Return the (x, y) coordinate for the center point of the cell that contains the specified text.  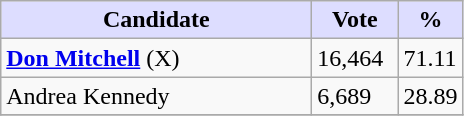
16,464 (355, 58)
28.89 (430, 96)
71.11 (430, 58)
Andrea Kennedy (156, 96)
6,689 (355, 96)
Vote (355, 20)
Don Mitchell (X) (156, 58)
Candidate (156, 20)
% (430, 20)
